Pinpoint the cell where the given text exists, returning its [X, Y] midpoint coordinate. 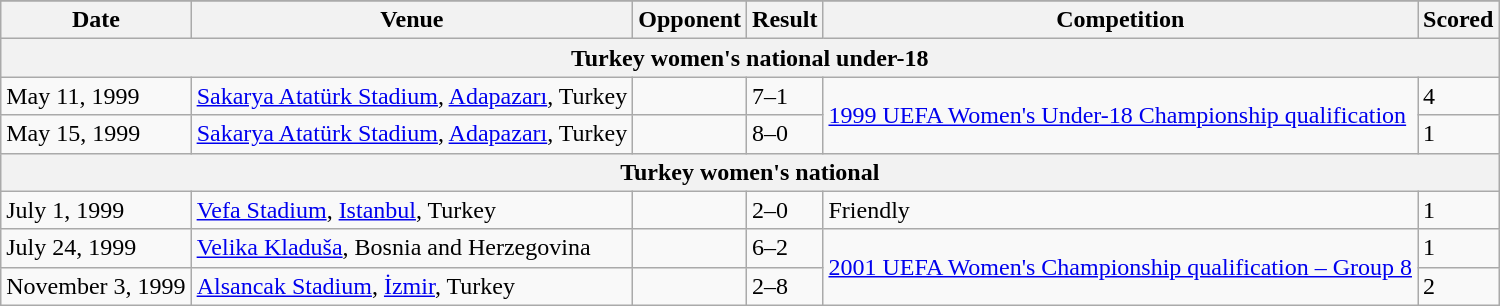
1999 UEFA Women's Under-18 Championship qualification [1120, 115]
2–8 [785, 286]
Vefa Stadium, Istanbul, Turkey [412, 210]
Alsancak Stadium, İzmir, Turkey [412, 286]
Turkey women's national [750, 172]
2001 UEFA Women's Championship qualification – Group 8 [1120, 267]
7–1 [785, 96]
Turkey women's national under-18 [750, 58]
Friendly [1120, 210]
May 11, 1999 [96, 96]
4 [1458, 96]
Competition [1120, 20]
Opponent [690, 20]
2 [1458, 286]
Velika Kladuša, Bosnia and Herzegovina [412, 248]
6–2 [785, 248]
November 3, 1999 [96, 286]
May 15, 1999 [96, 134]
2–0 [785, 210]
July 1, 1999 [96, 210]
Result [785, 20]
8–0 [785, 134]
Scored [1458, 20]
Venue [412, 20]
Date [96, 20]
July 24, 1999 [96, 248]
